Output the (x, y) coordinate of the center of the cell containing the given text.  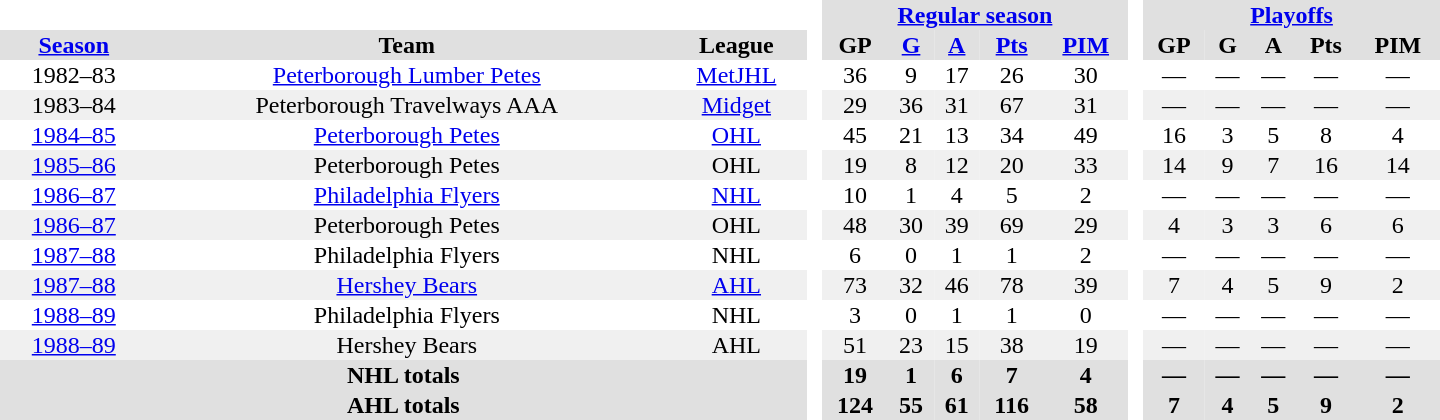
1982–83 (74, 75)
AHL totals (404, 405)
34 (1012, 135)
46 (957, 285)
49 (1086, 135)
1985–86 (74, 165)
Peterborough Lumber Petes (407, 75)
61 (957, 405)
10 (855, 195)
Playoffs (1292, 15)
38 (1012, 345)
MetJHL (736, 75)
13 (957, 135)
45 (855, 135)
51 (855, 345)
73 (855, 285)
116 (1012, 405)
1984–85 (74, 135)
48 (855, 225)
Team (407, 45)
Peterborough Travelways AAA (407, 105)
78 (1012, 285)
55 (911, 405)
12 (957, 165)
1983–84 (74, 105)
Midget (736, 105)
58 (1086, 405)
League (736, 45)
NHL totals (404, 375)
23 (911, 345)
69 (1012, 225)
Regular season (975, 15)
21 (911, 135)
67 (1012, 105)
17 (957, 75)
15 (957, 345)
26 (1012, 75)
32 (911, 285)
20 (1012, 165)
33 (1086, 165)
Season (74, 45)
124 (855, 405)
